Capture the cell that displays the provided text and extract its [x, y] central coordinate. 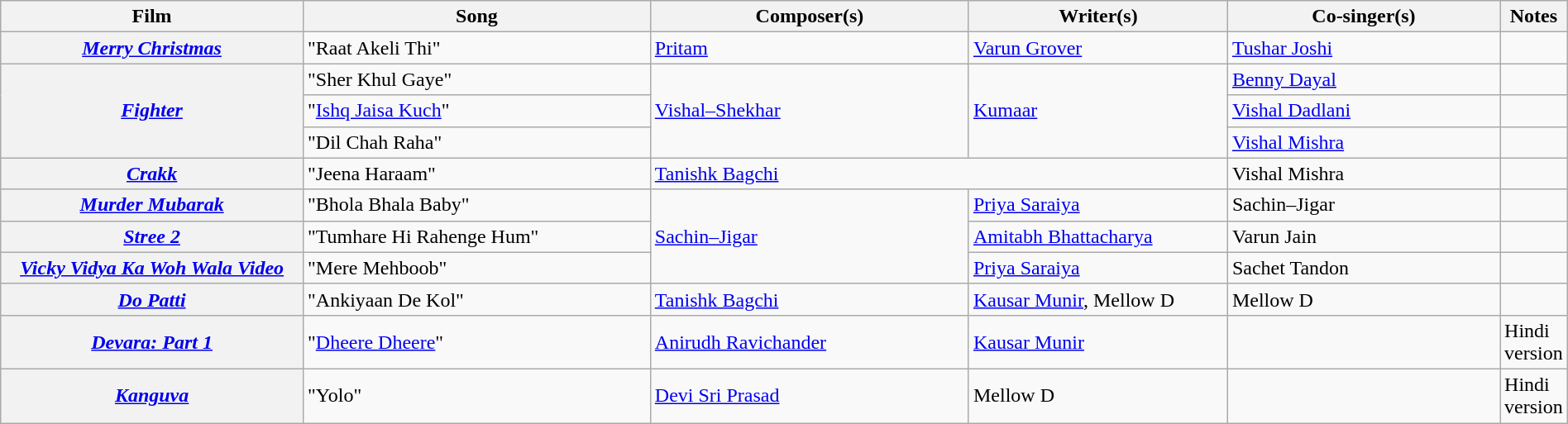
Film [152, 17]
Sachet Tandon [1363, 268]
Vishal–Shekhar [809, 111]
Fighter [152, 111]
"Mere Mehboob" [476, 268]
Kausar Munir, Mellow D [1098, 299]
"Dheere Dheere" [476, 342]
Song [476, 17]
Composer(s) [809, 17]
Kumaar [1098, 111]
Devara: Part 1 [152, 342]
Merry Christmas [152, 48]
"Bhola Bhala Baby" [476, 205]
Pritam [809, 48]
Do Patti [152, 299]
Benny Dayal [1363, 79]
Varun Jain [1363, 236]
"Raat Akeli Thi" [476, 48]
Stree 2 [152, 236]
Kanguva [152, 395]
Murder Mubarak [152, 205]
Co-singer(s) [1363, 17]
Kausar Munir [1098, 342]
"Ishq Jaisa Kuch" [476, 111]
Notes [1534, 17]
"Tumhare Hi Rahenge Hum" [476, 236]
Anirudh Ravichander [809, 342]
Vishal Dadlani [1363, 111]
"Yolo" [476, 395]
"Jeena Haraam" [476, 174]
Vicky Vidya Ka Woh Wala Video [152, 268]
Writer(s) [1098, 17]
"Ankiyaan De Kol" [476, 299]
Crakk [152, 174]
"Dil Chah Raha" [476, 142]
Tushar Joshi [1363, 48]
Amitabh Bhattacharya [1098, 236]
Varun Grover [1098, 48]
"Sher Khul Gaye" [476, 79]
Devi Sri Prasad [809, 395]
